Scan for the cell matching the given text and deliver its [X, Y] coordinate at center. 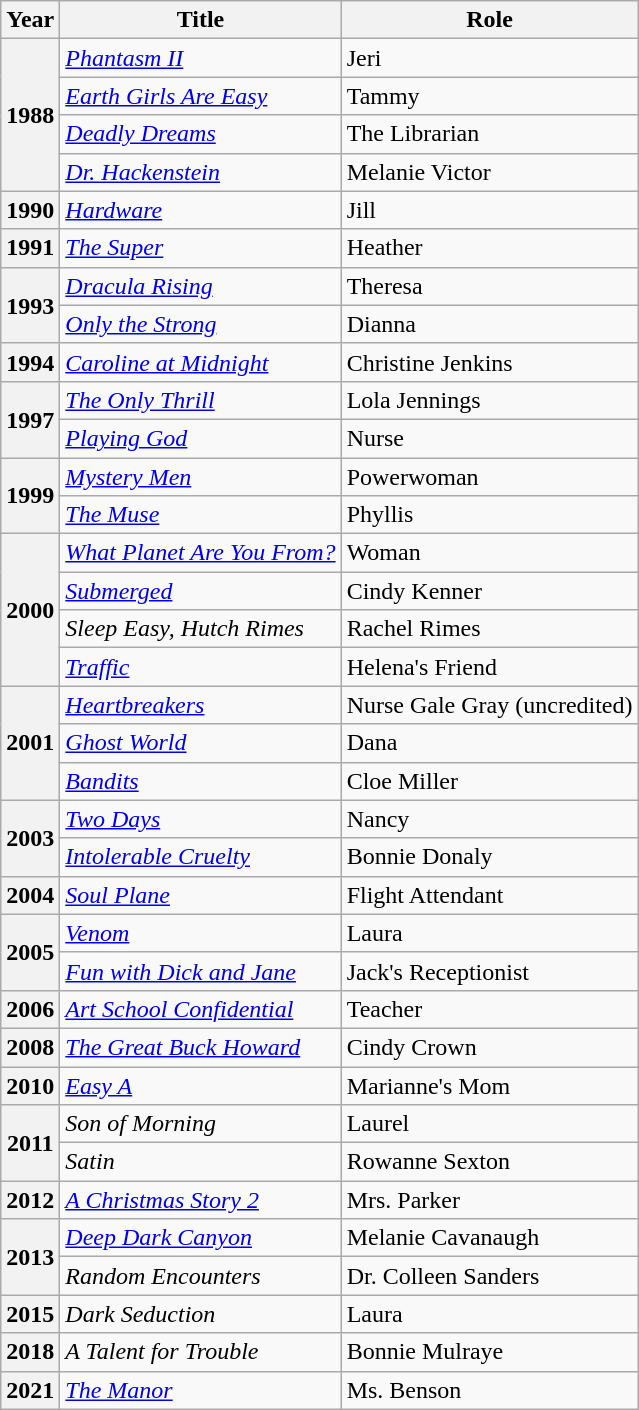
1990 [30, 210]
Son of Morning [200, 1124]
The Super [200, 248]
1999 [30, 496]
Woman [490, 553]
Phyllis [490, 515]
Jeri [490, 58]
Venom [200, 933]
Sleep Easy, Hutch Rimes [200, 629]
Traffic [200, 667]
The Only Thrill [200, 400]
1993 [30, 305]
Role [490, 20]
Nurse [490, 438]
Tammy [490, 96]
2011 [30, 1143]
Title [200, 20]
Ghost World [200, 743]
Art School Confidential [200, 1009]
Earth Girls Are Easy [200, 96]
Flight Attendant [490, 895]
Intolerable Cruelty [200, 857]
Hardware [200, 210]
Deadly Dreams [200, 134]
1991 [30, 248]
Nancy [490, 819]
Marianne's Mom [490, 1085]
Caroline at Midnight [200, 362]
Dianna [490, 324]
Nurse Gale Gray (uncredited) [490, 705]
Bonnie Mulraye [490, 1352]
1994 [30, 362]
2003 [30, 838]
Easy A [200, 1085]
Fun with Dick and Jane [200, 971]
2004 [30, 895]
Rowanne Sexton [490, 1162]
Soul Plane [200, 895]
Bonnie Donaly [490, 857]
Dana [490, 743]
Mrs. Parker [490, 1200]
The Manor [200, 1390]
Two Days [200, 819]
The Great Buck Howard [200, 1047]
Lola Jennings [490, 400]
Phantasm II [200, 58]
Jill [490, 210]
Dark Seduction [200, 1314]
Theresa [490, 286]
Cloe Miller [490, 781]
2018 [30, 1352]
The Muse [200, 515]
1988 [30, 115]
2010 [30, 1085]
Melanie Cavanaugh [490, 1238]
Ms. Benson [490, 1390]
Laurel [490, 1124]
Dracula Rising [200, 286]
Playing God [200, 438]
Year [30, 20]
Teacher [490, 1009]
Only the Strong [200, 324]
Powerwoman [490, 477]
1997 [30, 419]
Satin [200, 1162]
Submerged [200, 591]
Deep Dark Canyon [200, 1238]
Cindy Kenner [490, 591]
2012 [30, 1200]
2006 [30, 1009]
2008 [30, 1047]
Random Encounters [200, 1276]
2005 [30, 952]
2001 [30, 743]
2021 [30, 1390]
Melanie Victor [490, 172]
Jack's Receptionist [490, 971]
Bandits [200, 781]
Mystery Men [200, 477]
Heartbreakers [200, 705]
The Librarian [490, 134]
2015 [30, 1314]
2000 [30, 610]
What Planet Are You From? [200, 553]
Cindy Crown [490, 1047]
Dr. Colleen Sanders [490, 1276]
A Talent for Trouble [200, 1352]
Dr. Hackenstein [200, 172]
2013 [30, 1257]
Christine Jenkins [490, 362]
Helena's Friend [490, 667]
Rachel Rimes [490, 629]
Heather [490, 248]
A Christmas Story 2 [200, 1200]
